Detect which cell encompasses the target text, then output its (x, y) center coordinate. 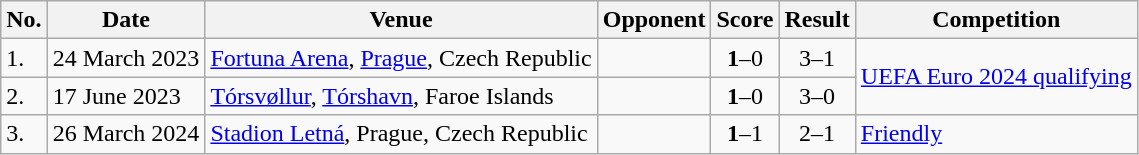
Score (745, 20)
No. (24, 20)
17 June 2023 (126, 96)
Date (126, 20)
UEFA Euro 2024 qualifying (996, 77)
Tórsvøllur, Tórshavn, Faroe Islands (401, 96)
1–1 (745, 134)
Venue (401, 20)
3. (24, 134)
Stadion Letná, Prague, Czech Republic (401, 134)
3–0 (817, 96)
Opponent (654, 20)
26 March 2024 (126, 134)
Competition (996, 20)
Friendly (996, 134)
2–1 (817, 134)
24 March 2023 (126, 58)
Fortuna Arena, Prague, Czech Republic (401, 58)
2. (24, 96)
3–1 (817, 58)
1. (24, 58)
Result (817, 20)
